Determine the (x, y) coordinate at the center of the cell enclosing the given text.  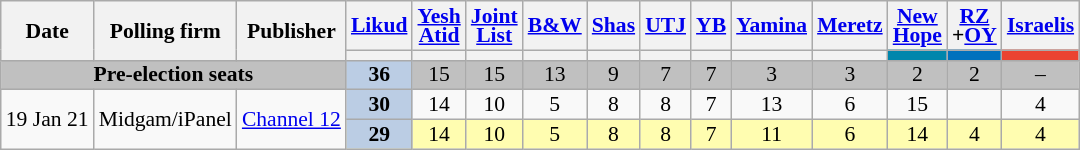
Midgam/iPanel (166, 120)
Channel 12 (292, 120)
YeshAtid (438, 26)
UTJ (666, 26)
Pre-election seats (174, 75)
30 (380, 105)
11 (772, 135)
9 (614, 75)
Yamina (772, 26)
Likud (380, 26)
NewHope (918, 26)
Publisher (292, 30)
29 (380, 135)
– (1040, 75)
B&W (555, 26)
RZ+OY (974, 26)
Israelis (1040, 26)
YB (711, 26)
19 Jan 21 (48, 120)
Meretz (850, 26)
36 (380, 75)
Shas (614, 26)
Date (48, 30)
JointList (494, 26)
Polling firm (166, 30)
